Search for the cell housing the specified text and yield its [x, y] center coordinate. 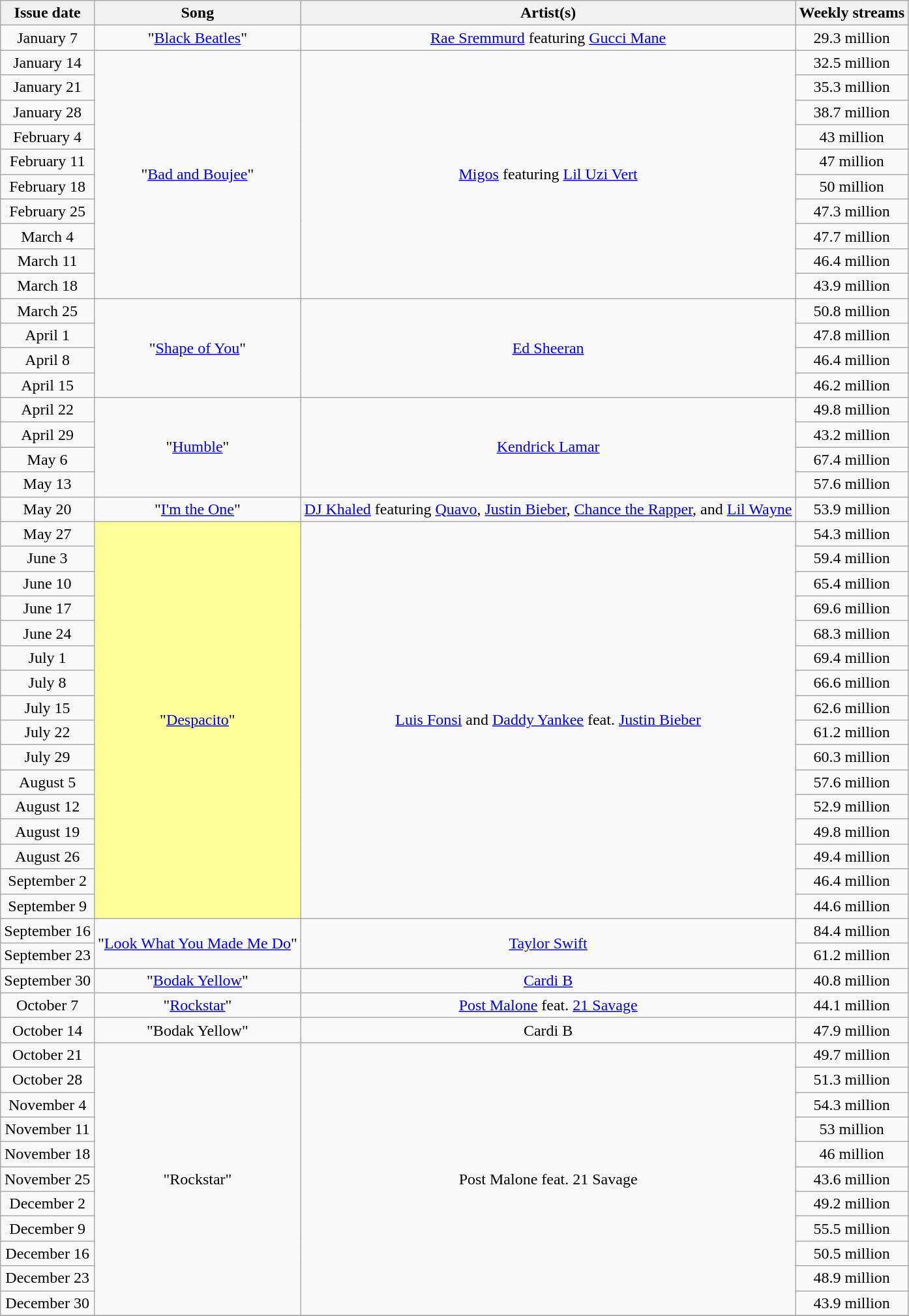
April 22 [48, 410]
Taylor Swift [548, 943]
47 million [852, 162]
47.9 million [852, 1030]
69.4 million [852, 658]
December 16 [48, 1253]
50 million [852, 186]
August 19 [48, 832]
May 20 [48, 509]
50.5 million [852, 1253]
38.7 million [852, 112]
October 7 [48, 1005]
47.8 million [852, 336]
35.3 million [852, 87]
60.3 million [852, 757]
66.6 million [852, 682]
69.6 million [852, 608]
46.2 million [852, 385]
44.1 million [852, 1005]
46 million [852, 1154]
62.6 million [852, 707]
April 15 [48, 385]
"Bad and Boujee" [197, 175]
Weekly streams [852, 13]
January 7 [48, 38]
February 4 [48, 137]
"Humble" [197, 447]
"Look What You Made Me Do" [197, 943]
40.8 million [852, 980]
67.4 million [852, 460]
November 11 [48, 1130]
July 8 [48, 682]
January 28 [48, 112]
52.9 million [852, 807]
June 10 [48, 583]
"Shape of You" [197, 348]
October 28 [48, 1079]
September 23 [48, 956]
May 27 [48, 534]
February 11 [48, 162]
June 24 [48, 633]
59.4 million [852, 559]
"Despacito" [197, 720]
September 9 [48, 906]
June 3 [48, 559]
"Black Beatles" [197, 38]
September 2 [48, 881]
July 29 [48, 757]
29.3 million [852, 38]
September 16 [48, 931]
March 11 [48, 261]
"I'm the One" [197, 509]
February 25 [48, 211]
July 15 [48, 707]
49.4 million [852, 856]
May 6 [48, 460]
Song [197, 13]
84.4 million [852, 931]
47.3 million [852, 211]
April 8 [48, 360]
50.8 million [852, 311]
January 14 [48, 63]
January 21 [48, 87]
Artist(s) [548, 13]
49.7 million [852, 1055]
Rae Sremmurd featuring Gucci Mane [548, 38]
September 30 [48, 980]
June 17 [48, 608]
October 21 [48, 1055]
Luis Fonsi and Daddy Yankee feat. Justin Bieber [548, 720]
43.6 million [852, 1179]
Ed Sheeran [548, 348]
Issue date [48, 13]
July 22 [48, 733]
68.3 million [852, 633]
Migos featuring Lil Uzi Vert [548, 175]
51.3 million [852, 1079]
November 4 [48, 1105]
32.5 million [852, 63]
November 18 [48, 1154]
April 29 [48, 435]
December 9 [48, 1229]
44.6 million [852, 906]
December 2 [48, 1204]
February 18 [48, 186]
47.7 million [852, 236]
August 5 [48, 782]
43 million [852, 137]
May 13 [48, 484]
November 25 [48, 1179]
March 4 [48, 236]
48.9 million [852, 1278]
October 14 [48, 1030]
December 30 [48, 1303]
March 25 [48, 311]
55.5 million [852, 1229]
March 18 [48, 285]
April 1 [48, 336]
Kendrick Lamar [548, 447]
December 23 [48, 1278]
43.2 million [852, 435]
August 12 [48, 807]
49.2 million [852, 1204]
53 million [852, 1130]
August 26 [48, 856]
65.4 million [852, 583]
July 1 [48, 658]
DJ Khaled featuring Quavo, Justin Bieber, Chance the Rapper, and Lil Wayne [548, 509]
53.9 million [852, 509]
